From the cell containing the given text, extract its center point as [x, y] coordinate. 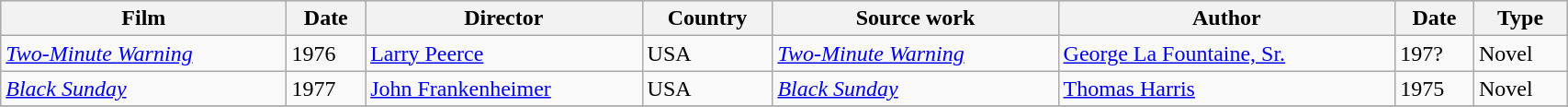
Author [1227, 18]
Larry Peerce [503, 53]
Source work [915, 18]
Country [707, 18]
George La Fountaine, Sr. [1227, 53]
197? [1435, 53]
Film [143, 18]
John Frankenheimer [503, 89]
1976 [326, 53]
Type [1519, 18]
1977 [326, 89]
Director [503, 18]
Thomas Harris [1227, 89]
1975 [1435, 89]
